Return the (X, Y) coordinate for the center point of the cell that contains the specified text.  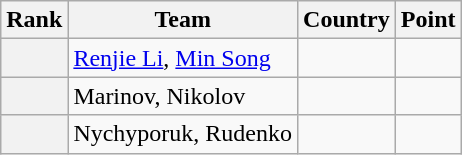
Rank (34, 20)
Country (347, 20)
Marinov, Nikolov (183, 96)
Nychyporuk, Rudenko (183, 134)
Renjie Li, Min Song (183, 58)
Team (183, 20)
Point (428, 20)
